Search for the cell housing the specified text and yield its [x, y] center coordinate. 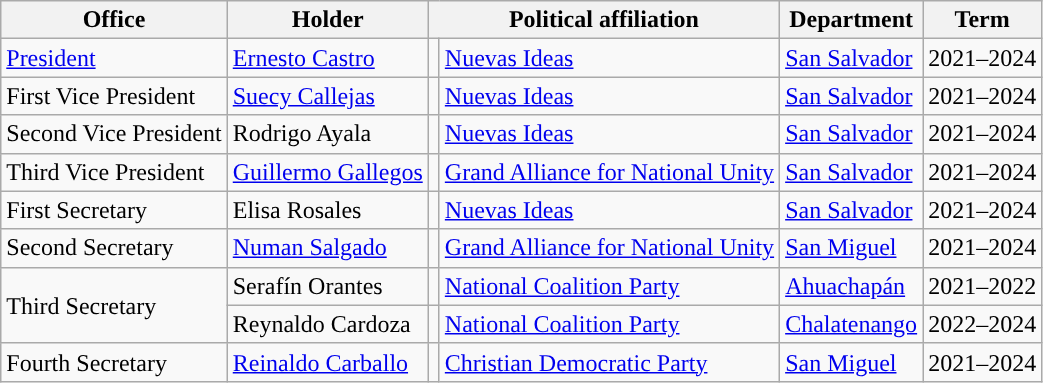
Reynaldo Cardoza [328, 324]
Rodrigo Ayala [328, 134]
Numan Salgado [328, 248]
Serafín Orantes [328, 286]
Christian Democratic Party [609, 362]
Second Secretary [114, 248]
2021–2022 [982, 286]
Reinaldo Carballo [328, 362]
Second Vice President [114, 134]
Term [982, 20]
Chalatenango [852, 324]
2022–2024 [982, 324]
Holder [328, 20]
Fourth Secretary [114, 362]
Guillermo Gallegos [328, 172]
Office [114, 20]
Third Secretary [114, 305]
Department [852, 20]
Ernesto Castro [328, 58]
President [114, 58]
Political affiliation [604, 20]
Ahuachapán [852, 286]
First Vice President [114, 96]
Elisa Rosales [328, 210]
Suecy Callejas [328, 96]
Third Vice President [114, 172]
First Secretary [114, 210]
